Capture the cell that displays the provided text and extract its [X, Y] central coordinate. 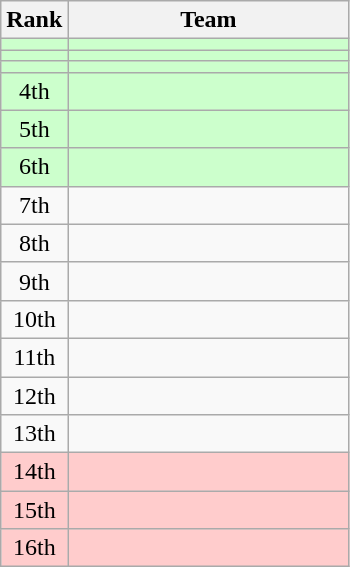
10th [34, 319]
Rank [34, 20]
11th [34, 357]
9th [34, 281]
14th [34, 472]
13th [34, 434]
8th [34, 243]
15th [34, 510]
16th [34, 548]
5th [34, 129]
4th [34, 91]
Team [208, 20]
12th [34, 395]
6th [34, 167]
7th [34, 205]
